Provide the (x, y) coordinate of the cell's center where the given text is located.  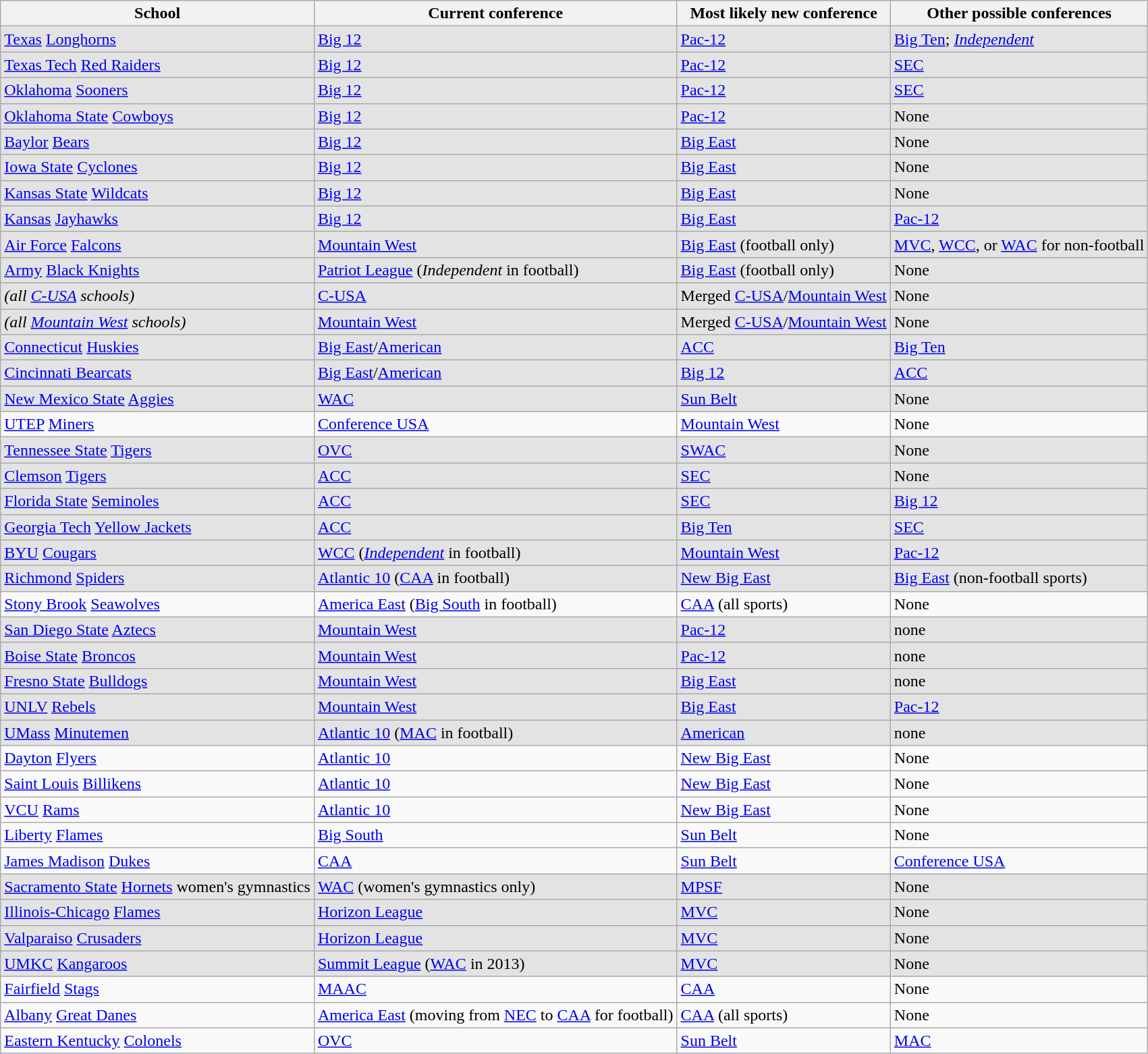
MAC (1019, 1041)
Baylor Bears (158, 142)
MVC, WCC, or WAC for non-football (1019, 244)
Florida State Seminoles (158, 501)
Stony Brook Seawolves (158, 604)
Army Black Knights (158, 270)
UMKC Kangaroos (158, 964)
Connecticut Huskies (158, 348)
Air Force Falcons (158, 244)
Summit League (WAC in 2013) (495, 964)
Texas Tech Red Raiders (158, 65)
SWAC (784, 450)
Cincinnati Bearcats (158, 373)
Albany Great Danes (158, 1015)
Current conference (495, 13)
BYU Cougars (158, 553)
C-USA (495, 296)
Richmond Spiders (158, 578)
MAAC (495, 989)
Patriot League (Independent in football) (495, 270)
Fairfield Stags (158, 989)
UMass Minutemen (158, 732)
Other possible conferences (1019, 13)
Iowa State Cyclones (158, 167)
America East (Big South in football) (495, 604)
America East (moving from NEC to CAA for football) (495, 1015)
(all Mountain West schools) (158, 322)
Big East (non-football sports) (1019, 578)
School (158, 13)
Big Ten; Independent (1019, 39)
Valparaiso Crusaders (158, 938)
Oklahoma State Cowboys (158, 116)
Illinois-Chicago Flames (158, 912)
Eastern Kentucky Colonels (158, 1041)
New Mexico State Aggies (158, 399)
Liberty Flames (158, 835)
James Madison Dukes (158, 861)
UNLV Rebels (158, 706)
Sacramento State Hornets women's gymnastics (158, 887)
Oklahoma Sooners (158, 90)
Most likely new conference (784, 13)
Saint Louis Billikens (158, 784)
Tennessee State Tigers (158, 450)
(all C-USA schools) (158, 296)
Atlantic 10 (MAC in football) (495, 732)
Dayton Flyers (158, 758)
American (784, 732)
Kansas State Wildcats (158, 193)
WCC (Independent in football) (495, 553)
Kansas Jayhawks (158, 219)
VCU Rams (158, 810)
Clemson Tigers (158, 476)
WAC (495, 399)
MPSF (784, 887)
San Diego State Aztecs (158, 630)
Big South (495, 835)
Texas Longhorns (158, 39)
Georgia Tech Yellow Jackets (158, 527)
WAC (women's gymnastics only) (495, 887)
Fresno State Bulldogs (158, 681)
Boise State Broncos (158, 655)
UTEP Miners (158, 424)
Atlantic 10 (CAA in football) (495, 578)
